For the text-containing cell, return its midpoint in (X, Y) coordinate format. 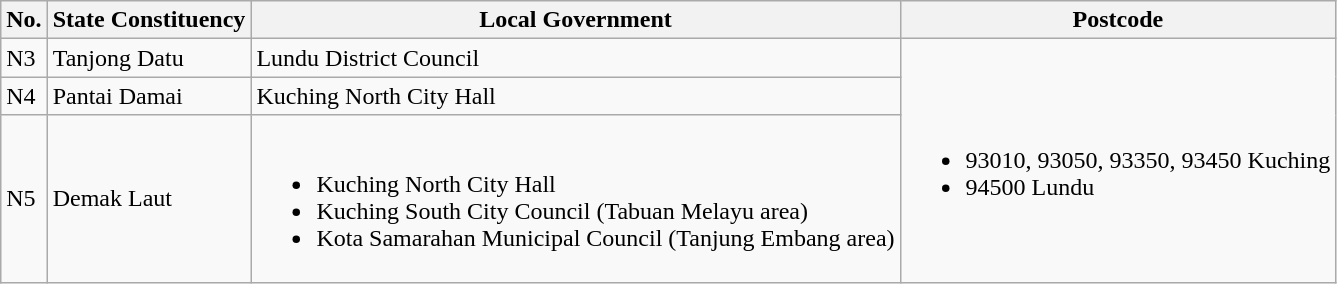
N3 (24, 58)
Kuching North City HallKuching South City Council (Tabuan Melayu area)Kota Samarahan Municipal Council (Tanjung Embang area) (576, 198)
93010, 93050, 93350, 93450 Kuching94500 Lundu (1118, 160)
No. (24, 20)
Local Government (576, 20)
N4 (24, 96)
Postcode (1118, 20)
Demak Laut (149, 198)
State Constituency (149, 20)
Kuching North City Hall (576, 96)
Pantai Damai (149, 96)
Tanjong Datu (149, 58)
N5 (24, 198)
Lundu District Council (576, 58)
